Locate the cell with the specified text and output its (x, y) center coordinate. 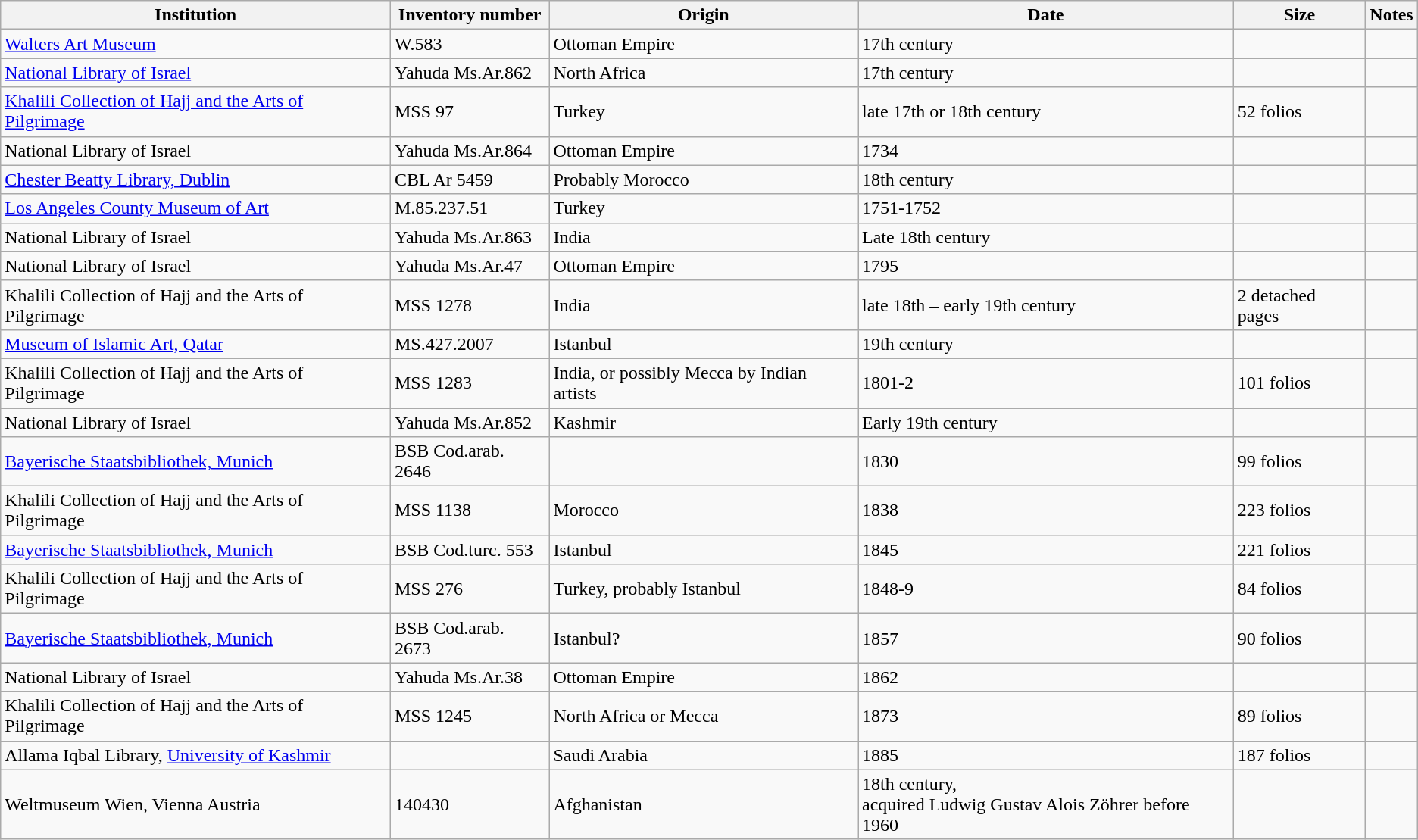
BSB Cod.arab. 2646 (470, 462)
Walters Art Museum (195, 44)
Yahuda Ms.Ar.862 (470, 73)
late 17th or 18th century (1045, 112)
1845 (1045, 550)
Inventory number (470, 15)
Date (1045, 15)
W.583 (470, 44)
99 folios (1300, 462)
1795 (1045, 266)
MSS 1283 (470, 383)
Yahuda Ms.Ar.852 (470, 422)
MS.427.2007 (470, 344)
84 folios (1300, 589)
Weltmuseum Wien, Vienna Austria (195, 804)
1838 (1045, 511)
Chester Beatty Library, Dublin (195, 180)
1885 (1045, 755)
MSS 1245 (470, 717)
MSS 97 (470, 112)
Afghanistan (704, 804)
18th century (1045, 180)
221 folios (1300, 550)
Los Angeles County Museum of Art (195, 208)
89 folios (1300, 717)
Notes (1391, 15)
Allama Iqbal Library, University of Kashmir (195, 755)
MSS 1278 (470, 304)
Size (1300, 15)
1801-2 (1045, 383)
1857 (1045, 638)
1873 (1045, 717)
Institution (195, 15)
MSS 276 (470, 589)
North Africa or Mecca (704, 717)
Yahuda Ms.Ar.47 (470, 266)
1734 (1045, 151)
1751-1752 (1045, 208)
52 folios (1300, 112)
223 folios (1300, 511)
late 18th – early 19th century (1045, 304)
CBL Ar 5459 (470, 180)
India, or possibly Mecca by Indian artists (704, 383)
BSB Cod.arab. 2673 (470, 638)
19th century (1045, 344)
Yahuda Ms.Ar.38 (470, 677)
Morocco (704, 511)
Late 18th century (1045, 237)
2 detached pages (1300, 304)
187 folios (1300, 755)
MSS 1138 (470, 511)
Kashmir (704, 422)
Probably Morocco (704, 180)
M.85.237.51 (470, 208)
1862 (1045, 677)
BSB Cod.turc. 553 (470, 550)
Early 19th century (1045, 422)
Istanbul? (704, 638)
Yahuda Ms.Ar.864 (470, 151)
Museum of Islamic Art, Qatar (195, 344)
140430 (470, 804)
1830 (1045, 462)
90 folios (1300, 638)
North Africa (704, 73)
Turkey, probably Istanbul (704, 589)
Origin (704, 15)
Saudi Arabia (704, 755)
1848-9 (1045, 589)
Yahuda Ms.Ar.863 (470, 237)
18th century,acquired Ludwig Gustav Alois Zöhrer before 1960 (1045, 804)
101 folios (1300, 383)
